Identify which cell holds the provided text, then report its (x, y) central coordinate. 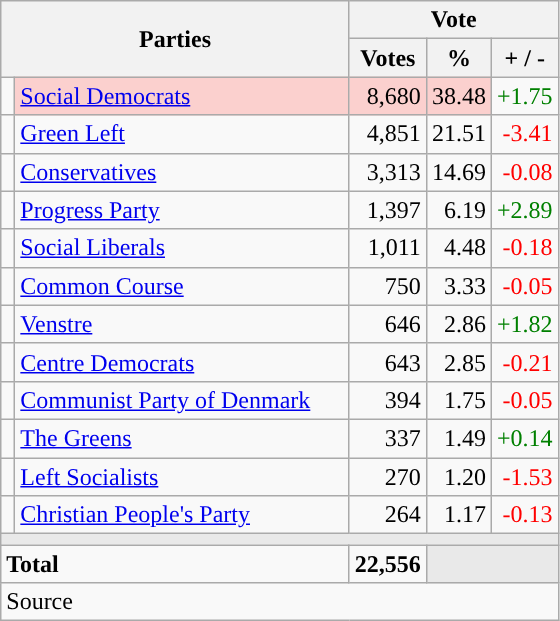
22,556 (388, 564)
-0.21 (524, 362)
1.20 (458, 477)
% (458, 58)
-3.41 (524, 134)
8,680 (388, 96)
6.19 (458, 210)
Progress Party (182, 210)
21.51 (458, 134)
-0.13 (524, 515)
4,851 (388, 134)
+1.82 (524, 324)
2.86 (458, 324)
Centre Democrats (182, 362)
2.85 (458, 362)
Communist Party of Denmark (182, 400)
Common Course (182, 286)
394 (388, 400)
Total (176, 564)
643 (388, 362)
1,397 (388, 210)
1.17 (458, 515)
1.75 (458, 400)
Social Liberals (182, 248)
+0.14 (524, 438)
The Greens (182, 438)
-0.18 (524, 248)
Source (280, 602)
4.48 (458, 248)
270 (388, 477)
3,313 (388, 172)
1.49 (458, 438)
14.69 (458, 172)
3.33 (458, 286)
337 (388, 438)
Christian People's Party (182, 515)
Parties (176, 39)
1,011 (388, 248)
Vote (454, 20)
Green Left (182, 134)
646 (388, 324)
Votes (388, 58)
Left Socialists (182, 477)
-0.08 (524, 172)
Social Democrats (182, 96)
+2.89 (524, 210)
38.48 (458, 96)
+ / - (524, 58)
750 (388, 286)
Conservatives (182, 172)
+1.75 (524, 96)
Venstre (182, 324)
-1.53 (524, 477)
264 (388, 515)
